Identify which cell holds the provided text, then report its (x, y) central coordinate. 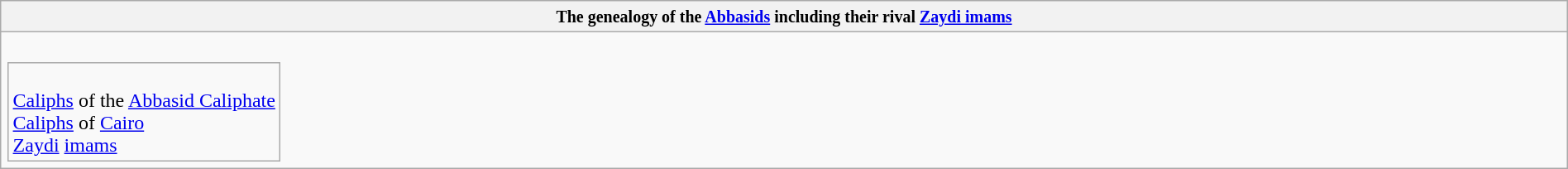
The genealogy of the Abbasids including their rival Zaydi imams (784, 17)
